Scan for the cell matching the given text and deliver its (X, Y) coordinate at center. 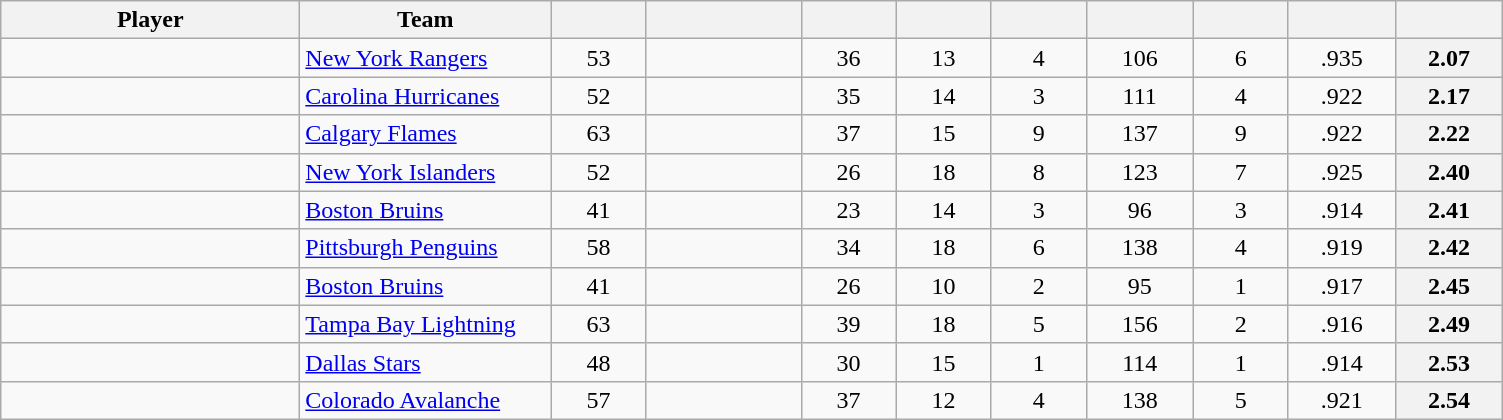
53 (598, 58)
.921 (1342, 400)
58 (598, 248)
123 (1140, 172)
.916 (1342, 324)
2.45 (1448, 286)
Carolina Hurricanes (426, 96)
Dallas Stars (426, 362)
.925 (1342, 172)
114 (1140, 362)
13 (944, 58)
2.42 (1448, 248)
2.17 (1448, 96)
36 (848, 58)
96 (1140, 210)
2.22 (1448, 134)
137 (1140, 134)
156 (1140, 324)
.919 (1342, 248)
23 (848, 210)
.917 (1342, 286)
10 (944, 286)
2.53 (1448, 362)
Calgary Flames (426, 134)
2.41 (1448, 210)
57 (598, 400)
95 (1140, 286)
Team (426, 20)
8 (1038, 172)
2.54 (1448, 400)
35 (848, 96)
.935 (1342, 58)
12 (944, 400)
Pittsburgh Penguins (426, 248)
Colorado Avalanche (426, 400)
New York Islanders (426, 172)
Player (150, 20)
2.07 (1448, 58)
111 (1140, 96)
7 (1240, 172)
106 (1140, 58)
48 (598, 362)
2.40 (1448, 172)
30 (848, 362)
2.49 (1448, 324)
34 (848, 248)
Tampa Bay Lightning (426, 324)
New York Rangers (426, 58)
39 (848, 324)
